Detect which cell encompasses the target text, then output its [X, Y] center coordinate. 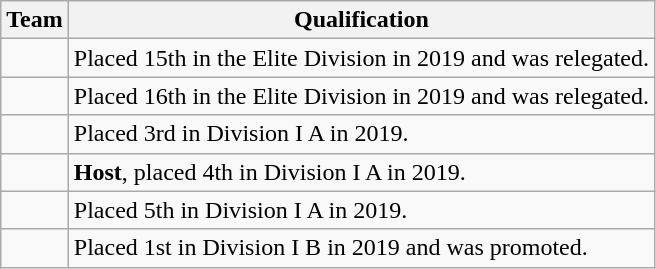
Placed 5th in Division I A in 2019. [361, 210]
Placed 1st in Division I B in 2019 and was promoted. [361, 248]
Qualification [361, 20]
Placed 16th in the Elite Division in 2019 and was relegated. [361, 96]
Placed 15th in the Elite Division in 2019 and was relegated. [361, 58]
Placed 3rd in Division I A in 2019. [361, 134]
Team [35, 20]
Host, placed 4th in Division I A in 2019. [361, 172]
